Scan for the cell matching the given text and deliver its (X, Y) coordinate at center. 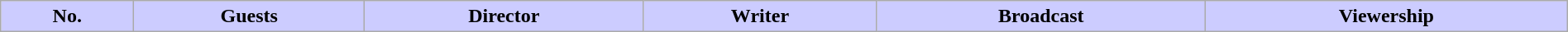
Guests (250, 16)
Director (504, 16)
Viewership (1387, 16)
No. (68, 16)
Broadcast (1041, 16)
Writer (760, 16)
